Return the (x, y) coordinate for the center point of the cell that contains the specified text.  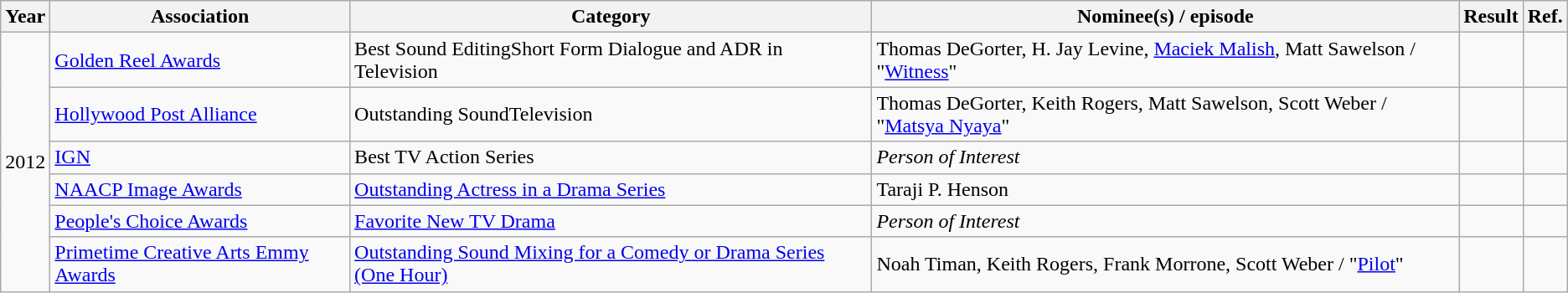
Year (25, 17)
People's Choice Awards (200, 221)
Hollywood Post Alliance (200, 114)
Best TV Action Series (611, 157)
Category (611, 17)
Ref. (1545, 17)
Favorite New TV Drama (611, 221)
Primetime Creative Arts Emmy Awards (200, 265)
Golden Reel Awards (200, 60)
Result (1491, 17)
IGN (200, 157)
Noah Timan, Keith Rogers, Frank Morrone, Scott Weber / "Pilot" (1166, 265)
Outstanding Sound Mixing for a Comedy or Drama Series (One Hour) (611, 265)
NAACP Image Awards (200, 189)
Outstanding SoundTelevision (611, 114)
Outstanding Actress in a Drama Series (611, 189)
Nominee(s) / episode (1166, 17)
Association (200, 17)
2012 (25, 162)
Thomas DeGorter, H. Jay Levine, Maciek Malish, Matt Sawelson / "Witness" (1166, 60)
Best Sound EditingShort Form Dialogue and ADR in Television (611, 60)
Taraji P. Henson (1166, 189)
Thomas DeGorter, Keith Rogers, Matt Sawelson, Scott Weber / "Matsya Nyaya" (1166, 114)
